Provide the [X, Y] coordinate of the cell's center where the given text is located.  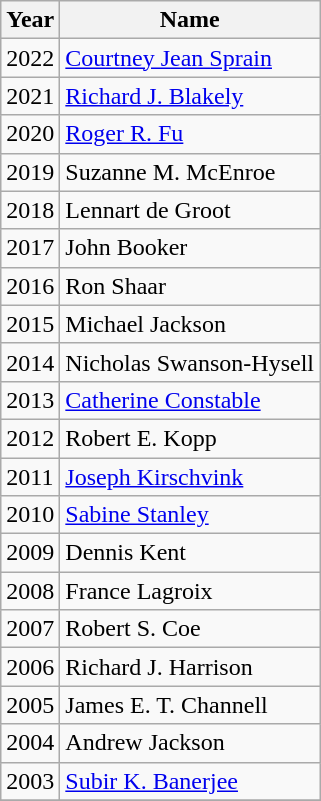
France Lagroix [190, 591]
Year [30, 20]
Subir K. Banerjee [190, 781]
Courtney Jean Sprain [190, 58]
2019 [30, 172]
2006 [30, 667]
Suzanne M. McEnroe [190, 172]
Roger R. Fu [190, 134]
Catherine Constable [190, 400]
2014 [30, 362]
John Booker [190, 248]
Richard J. Harrison [190, 667]
2020 [30, 134]
2012 [30, 438]
Richard J. Blakely [190, 96]
2011 [30, 477]
2005 [30, 705]
Lennart de Groot [190, 210]
Robert S. Coe [190, 629]
2009 [30, 553]
2017 [30, 248]
Nicholas Swanson-Hysell [190, 362]
2003 [30, 781]
2018 [30, 210]
2022 [30, 58]
Joseph Kirschvink [190, 477]
Andrew Jackson [190, 743]
2013 [30, 400]
2008 [30, 591]
Sabine Stanley [190, 515]
Michael Jackson [190, 324]
Name [190, 20]
James E. T. Channell [190, 705]
2016 [30, 286]
2010 [30, 515]
2007 [30, 629]
2004 [30, 743]
Robert E. Kopp [190, 438]
2021 [30, 96]
Dennis Kent [190, 553]
Ron Shaar [190, 286]
2015 [30, 324]
